Extract the (X, Y) coordinate from the center of the cell holding the provided text.  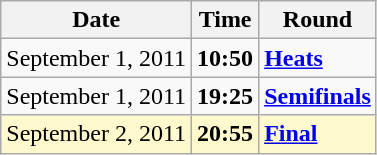
Time (226, 20)
Semifinals (318, 96)
19:25 (226, 96)
Final (318, 134)
10:50 (226, 58)
Heats (318, 58)
20:55 (226, 134)
Round (318, 20)
Date (96, 20)
September 2, 2011 (96, 134)
